Identify which cell holds the provided text, then report its (X, Y) central coordinate. 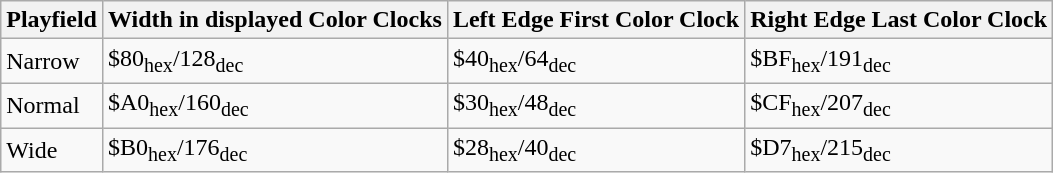
Right Edge Last Color Clock (899, 20)
Width in displayed Color Clocks (274, 20)
Narrow (52, 61)
$A0hex/160dec (274, 105)
Normal (52, 105)
$80hex/128dec (274, 61)
$40hex/64dec (596, 61)
Wide (52, 150)
$B0hex/176dec (274, 150)
$28hex/40dec (596, 150)
Playfield (52, 20)
$30hex/48dec (596, 105)
$D7hex/215dec (899, 150)
Left Edge First Color Clock (596, 20)
$BFhex/191dec (899, 61)
$CFhex/207dec (899, 105)
